For the text-containing cell, return its midpoint in (X, Y) coordinate format. 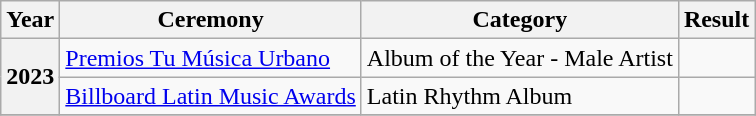
Year (30, 20)
Result (716, 20)
Latin Rhythm Album (520, 96)
Album of the Year - Male Artist (520, 58)
Premios Tu Música Urbano (211, 58)
Billboard Latin Music Awards (211, 96)
Category (520, 20)
2023 (30, 77)
Ceremony (211, 20)
